Output the (X, Y) coordinate of the center of the cell containing the given text.  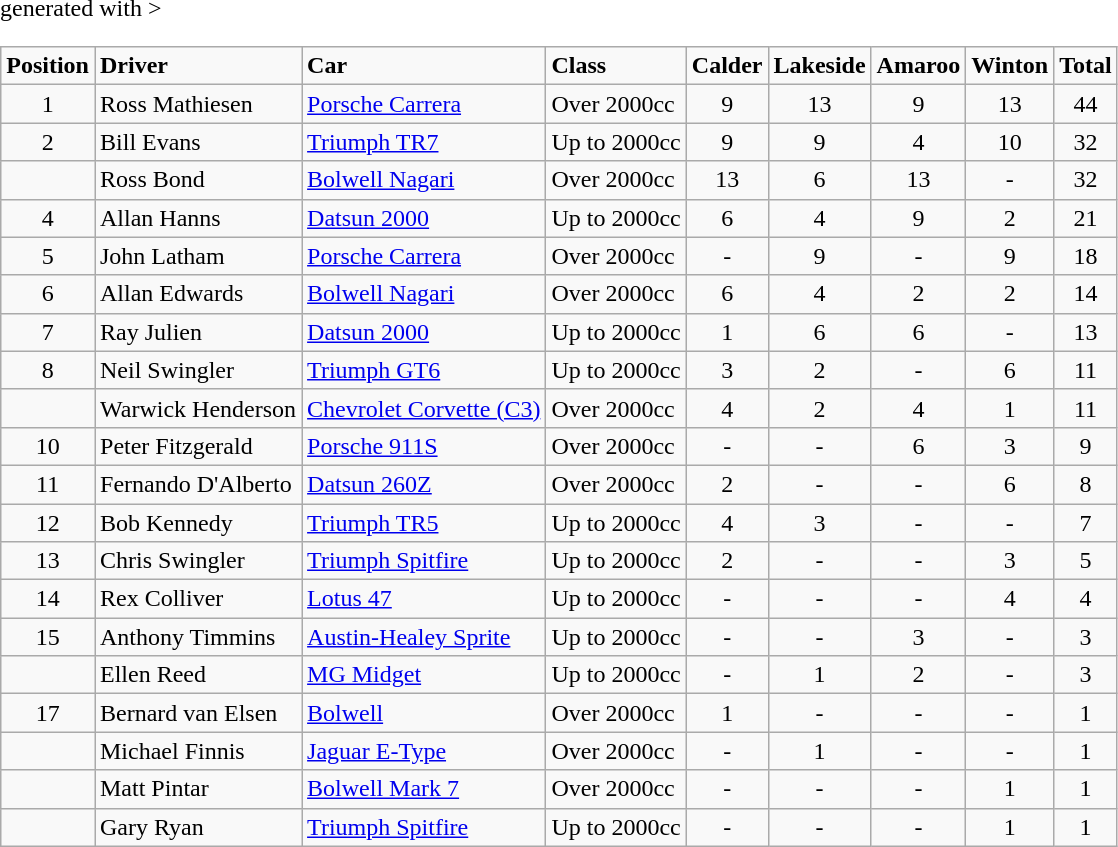
Driver (198, 66)
John Latham (198, 256)
Amaroo (918, 66)
Austin-Healey Sprite (424, 637)
Jaguar E-Type (424, 751)
Chevrolet Corvette (C3) (424, 408)
Calder (727, 66)
Porsche 911S (424, 446)
Anthony Timmins (198, 637)
Peter Fitzgerald (198, 446)
Ross Bond (198, 180)
Neil Swingler (198, 370)
Triumph TR7 (424, 142)
Position (48, 66)
Total (1086, 66)
44 (1086, 104)
18 (1086, 256)
Michael Finnis (198, 751)
Bolwell Mark 7 (424, 789)
Bolwell (424, 713)
Bill Evans (198, 142)
12 (48, 523)
Ellen Reed (198, 675)
Gary Ryan (198, 827)
Ray Julien (198, 332)
Lotus 47 (424, 599)
Rex Colliver (198, 599)
Bernard van Elsen (198, 713)
Lakeside (820, 66)
21 (1086, 218)
Datsun 260Z (424, 484)
Warwick Henderson (198, 408)
Ross Mathiesen (198, 104)
Triumph TR5 (424, 523)
Winton (1010, 66)
Bob Kennedy (198, 523)
Matt Pintar (198, 789)
MG Midget (424, 675)
Triumph GT6 (424, 370)
Class (616, 66)
17 (48, 713)
Allan Edwards (198, 294)
Allan Hanns (198, 218)
15 (48, 637)
Chris Swingler (198, 561)
Car (424, 66)
Fernando D'Alberto (198, 484)
